Extract the (x, y) coordinate from the center of the cell holding the provided text.  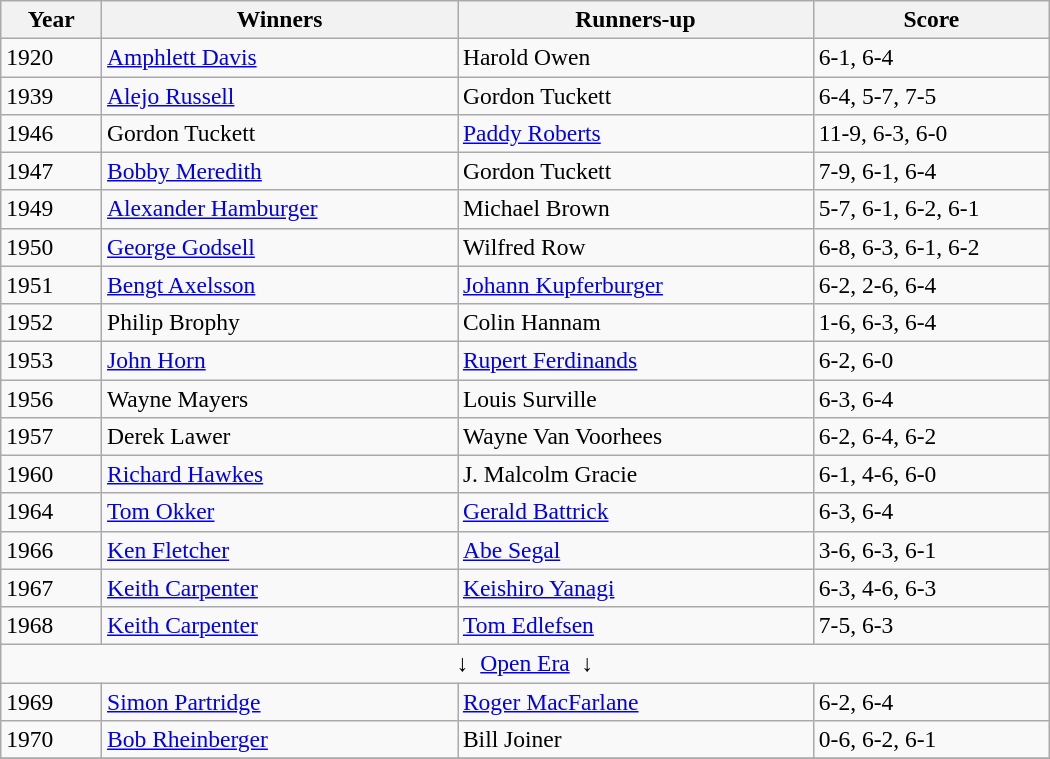
Wayne Mayers (280, 398)
1920 (52, 57)
6-2, 2-6, 6-4 (931, 285)
6-2, 6-0 (931, 360)
Johann Kupferburger (636, 285)
1967 (52, 588)
1949 (52, 209)
Winners (280, 19)
Alexander Hamburger (280, 209)
6-8, 6-3, 6-1, 6-2 (931, 247)
Bill Joiner (636, 739)
Year (52, 19)
Michael Brown (636, 209)
1952 (52, 322)
Wilfred Row (636, 247)
6-2, 6-4, 6-2 (931, 436)
7-5, 6-3 (931, 625)
Harold Owen (636, 57)
Simon Partridge (280, 701)
1970 (52, 739)
1951 (52, 285)
Gerald Battrick (636, 512)
6-2, 6-4 (931, 701)
6-3, 4-6, 6-3 (931, 588)
1950 (52, 247)
Amphlett Davis (280, 57)
1946 (52, 133)
0-6, 6-2, 6-1 (931, 739)
Bob Rheinberger (280, 739)
Wayne Van Voorhees (636, 436)
Roger MacFarlane (636, 701)
1939 (52, 95)
Bengt Axelsson (280, 285)
Paddy Roberts (636, 133)
3-6, 6-3, 6-1 (931, 550)
1953 (52, 360)
Alejo Russell (280, 95)
6-1, 4-6, 6-0 (931, 474)
1969 (52, 701)
1964 (52, 512)
George Godsell (280, 247)
↓ Open Era ↓ (525, 663)
1957 (52, 436)
6-1, 6-4 (931, 57)
John Horn (280, 360)
1966 (52, 550)
1960 (52, 474)
Philip Brophy (280, 322)
1956 (52, 398)
1947 (52, 171)
J. Malcolm Gracie (636, 474)
11-9, 6-3, 6-0 (931, 133)
1968 (52, 625)
Derek Lawer (280, 436)
Runners-up (636, 19)
Keishiro Yanagi (636, 588)
Abe Segal (636, 550)
7-9, 6-1, 6-4 (931, 171)
Ken Fletcher (280, 550)
1-6, 6-3, 6-4 (931, 322)
Score (931, 19)
Tom Edlefsen (636, 625)
5-7, 6-1, 6-2, 6-1 (931, 209)
Rupert Ferdinands (636, 360)
Louis Surville (636, 398)
Richard Hawkes (280, 474)
Bobby Meredith (280, 171)
Colin Hannam (636, 322)
6-4, 5-7, 7-5 (931, 95)
Tom Okker (280, 512)
